Extract the [x, y] coordinate from the center of the cell holding the provided text.  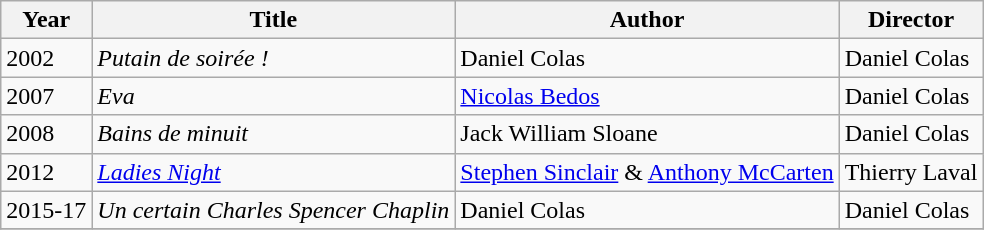
2015-17 [46, 210]
Eva [274, 96]
Stephen Sinclair & Anthony McCarten [647, 172]
Un certain Charles Spencer Chaplin [274, 210]
2002 [46, 58]
2007 [46, 96]
Year [46, 20]
Director [911, 20]
Author [647, 20]
Jack William Sloane [647, 134]
Ladies Night [274, 172]
Putain de soirée ! [274, 58]
Thierry Laval [911, 172]
Title [274, 20]
2012 [46, 172]
2008 [46, 134]
Nicolas Bedos [647, 96]
Bains de minuit [274, 134]
